Extract the (X, Y) coordinate from the center of the cell holding the provided text.  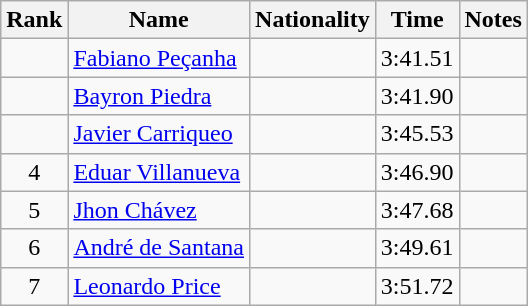
Javier Carriqueo (159, 134)
Leonardo Price (159, 286)
4 (34, 172)
3:47.68 (417, 210)
Fabiano Peçanha (159, 58)
3:41.51 (417, 58)
Eduar Villanueva (159, 172)
3:45.53 (417, 134)
6 (34, 248)
3:51.72 (417, 286)
Nationality (313, 20)
7 (34, 286)
Jhon Chávez (159, 210)
Rank (34, 20)
Bayron Piedra (159, 96)
Name (159, 20)
Time (417, 20)
5 (34, 210)
André de Santana (159, 248)
3:49.61 (417, 248)
3:41.90 (417, 96)
Notes (493, 20)
3:46.90 (417, 172)
